Capture the cell that displays the provided text and extract its (x, y) central coordinate. 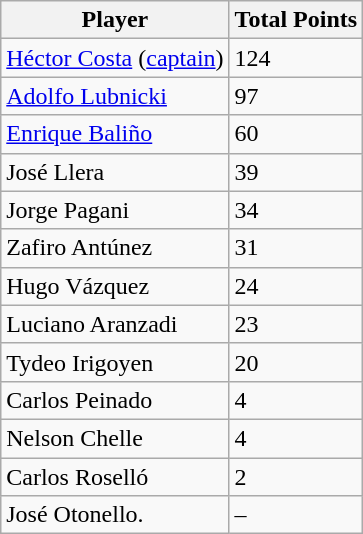
Zafiro Antúnez (115, 248)
34 (296, 210)
Carlos Roselló (115, 477)
Adolfo Lubnicki (115, 96)
José Llera (115, 172)
Luciano Aranzadi (115, 324)
124 (296, 58)
23 (296, 324)
Total Points (296, 20)
24 (296, 286)
José Otonello. (115, 515)
Player (115, 20)
97 (296, 96)
2 (296, 477)
60 (296, 134)
20 (296, 362)
Nelson Chelle (115, 438)
Héctor Costa (captain) (115, 58)
Enrique Baliño (115, 134)
Jorge Pagani (115, 210)
Hugo Vázquez (115, 286)
Carlos Peinado (115, 400)
39 (296, 172)
Tydeo Irigoyen (115, 362)
– (296, 515)
31 (296, 248)
